Return the (x, y) coordinate for the center point of the cell that contains the specified text.  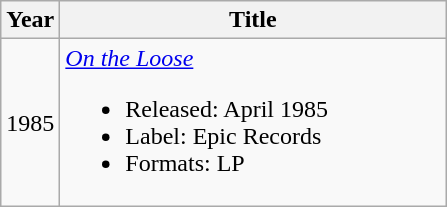
Year (30, 20)
On the LooseReleased: April 1985Label: Epic RecordsFormats: LP (253, 122)
1985 (30, 122)
Title (253, 20)
